Identify which cell holds the provided text, then report its [X, Y] central coordinate. 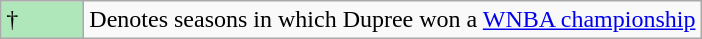
Denotes seasons in which Dupree won a WNBA championship [392, 20]
† [42, 20]
